Detect which cell encompasses the target text, then output its [X, Y] center coordinate. 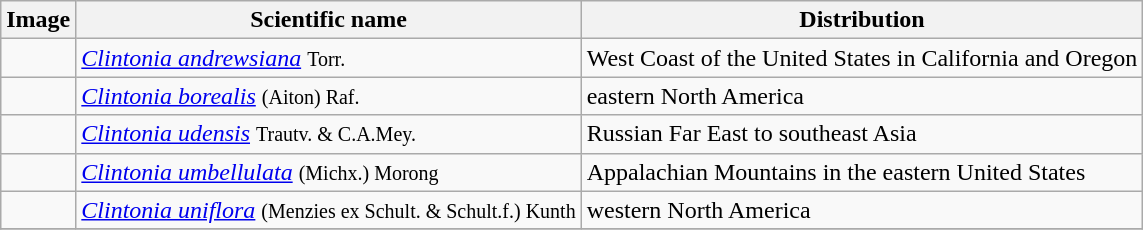
Image [38, 20]
Clintonia uniflora (Menzies ex Schult. & Schult.f.) Kunth [328, 210]
Clintonia borealis (Aiton) Raf. [328, 96]
Scientific name [328, 20]
Appalachian Mountains in the eastern United States [862, 172]
Distribution [862, 20]
Clintonia udensis Trautv. & C.A.Mey. [328, 134]
Clintonia andrewsiana Torr. [328, 58]
eastern North America [862, 96]
West Coast of the United States in California and Oregon [862, 58]
western North America [862, 210]
Clintonia umbellulata (Michx.) Morong [328, 172]
Russian Far East to southeast Asia [862, 134]
